Detect which cell encompasses the target text, then output its [x, y] center coordinate. 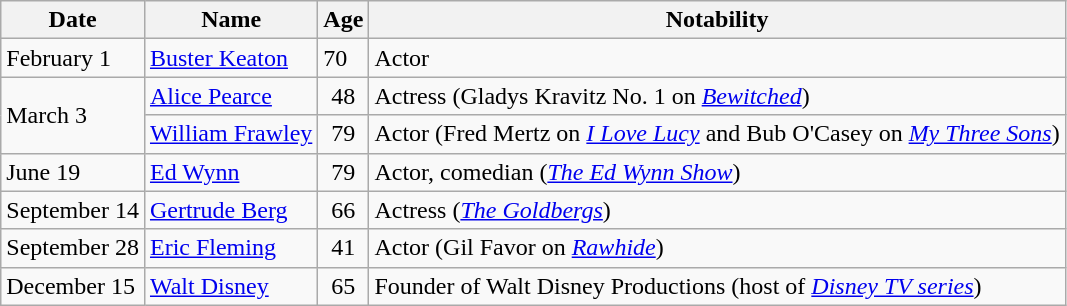
William Frawley [230, 134]
Actor, comedian (The Ed Wynn Show) [717, 172]
June 19 [73, 172]
66 [344, 210]
Founder of Walt Disney Productions (host of Disney TV series) [717, 286]
Name [230, 20]
Actor (Fred Mertz on I Love Lucy and Bub O'Casey on My Three Sons) [717, 134]
Notability [717, 20]
Eric Fleming [230, 248]
65 [344, 286]
Actress (The Goldbergs) [717, 210]
Alice Pearce [230, 96]
70 [344, 58]
Date [73, 20]
Ed Wynn [230, 172]
Buster Keaton [230, 58]
September 14 [73, 210]
Actor [717, 58]
September 28 [73, 248]
Walt Disney [230, 286]
41 [344, 248]
Gertrude Berg [230, 210]
March 3 [73, 115]
December 15 [73, 286]
Actress (Gladys Kravitz No. 1 on Bewitched) [717, 96]
Actor (Gil Favor on Rawhide) [717, 248]
February 1 [73, 58]
48 [344, 96]
Age [344, 20]
